Pinpoint the cell where the given text exists, returning its [X, Y] midpoint coordinate. 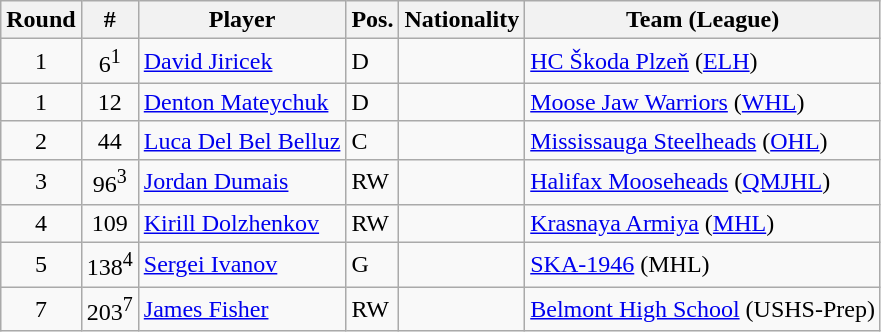
Pos. [372, 20]
3 [41, 182]
G [372, 264]
2037 [110, 310]
Player [242, 20]
7 [41, 310]
Luca Del Bel Belluz [242, 140]
Round [41, 20]
963 [110, 182]
# [110, 20]
Halifax Mooseheads (QMJHL) [703, 182]
Krasnaya Armiya (MHL) [703, 223]
1384 [110, 264]
Nationality [462, 20]
109 [110, 223]
5 [41, 264]
2 [41, 140]
Kirill Dolzhenkov [242, 223]
SKA-1946 (MHL) [703, 264]
61 [110, 62]
Moose Jaw Warriors (WHL) [703, 102]
12 [110, 102]
C [372, 140]
Sergei Ivanov [242, 264]
HC Škoda Plzeň (ELH) [703, 62]
Team (League) [703, 20]
Denton Mateychuk [242, 102]
44 [110, 140]
James Fisher [242, 310]
Mississauga Steelheads (OHL) [703, 140]
4 [41, 223]
David Jiricek [242, 62]
Jordan Dumais [242, 182]
Belmont High School (USHS-Prep) [703, 310]
